Identify which cell holds the provided text, then report its [x, y] central coordinate. 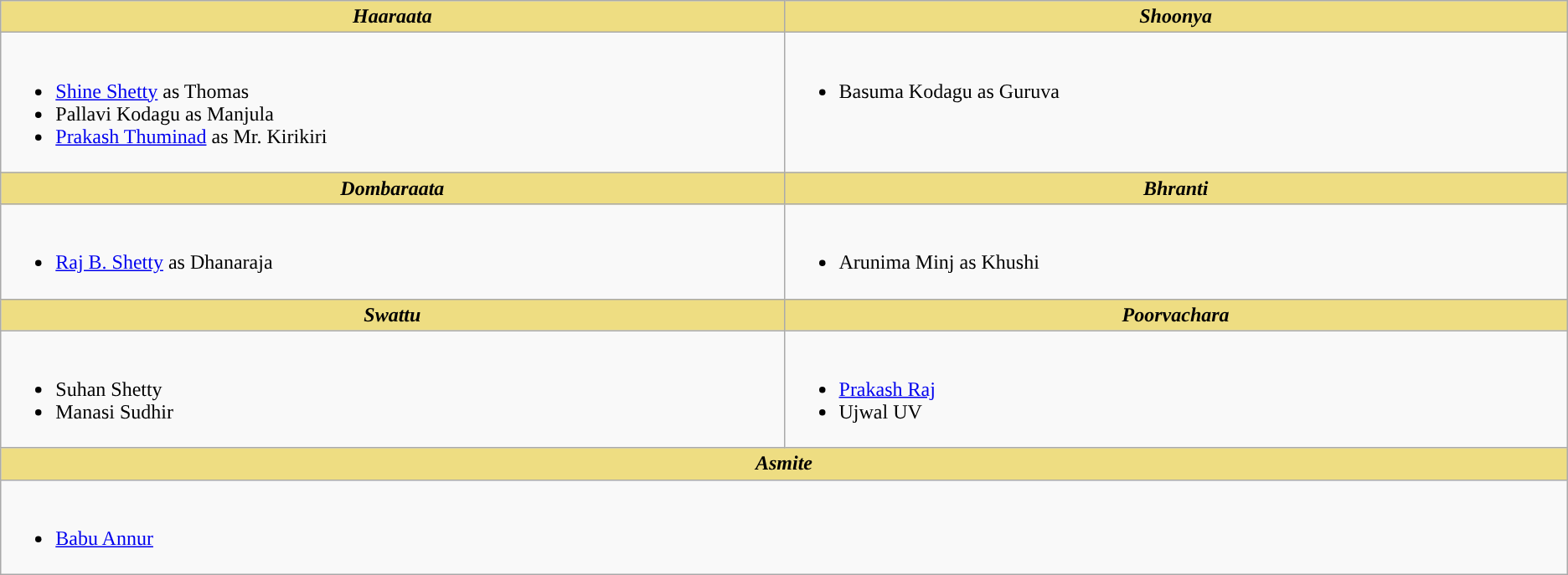
Poorvachara [1176, 315]
Haaraata [392, 17]
Prakash RajUjwal UV [1176, 389]
Raj B. Shetty as Dhanaraja [392, 251]
Babu Annur [784, 527]
Shine Shetty as ThomasPallavi Kodagu as ManjulaPrakash Thuminad as Mr. Kirikiri [392, 102]
Bhranti [1176, 188]
Dombaraata [392, 188]
Swattu [392, 315]
Basuma Kodagu as Guruva [1176, 102]
Arunima Minj as Khushi [1176, 251]
Asmite [784, 464]
Suhan ShettyManasi Sudhir [392, 389]
Shoonya [1176, 17]
